Search for the cell housing the specified text and yield its (X, Y) center coordinate. 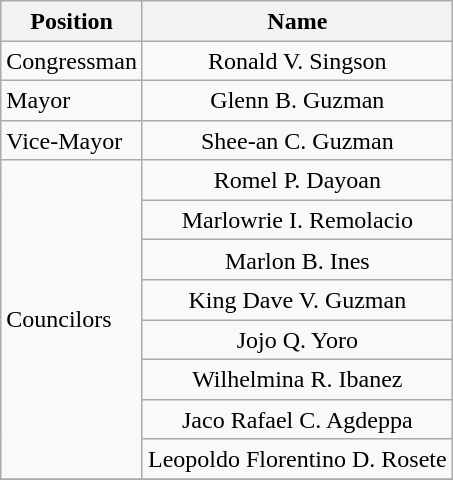
Leopoldo Florentino D. Rosete (297, 459)
Wilhelmina R. Ibanez (297, 379)
Ronald V. Singson (297, 61)
Mayor (72, 100)
Congressman (72, 61)
Marlon B. Ines (297, 260)
Jaco Rafael C. Agdeppa (297, 419)
Glenn B. Guzman (297, 100)
King Dave V. Guzman (297, 300)
Jojo Q. Yoro (297, 340)
Marlowrie I. Remolacio (297, 220)
Councilors (72, 320)
Vice-Mayor (72, 140)
Shee-an C. Guzman (297, 140)
Romel P. Dayoan (297, 180)
Position (72, 21)
Name (297, 21)
